For the text-containing cell, return its midpoint in [X, Y] coordinate format. 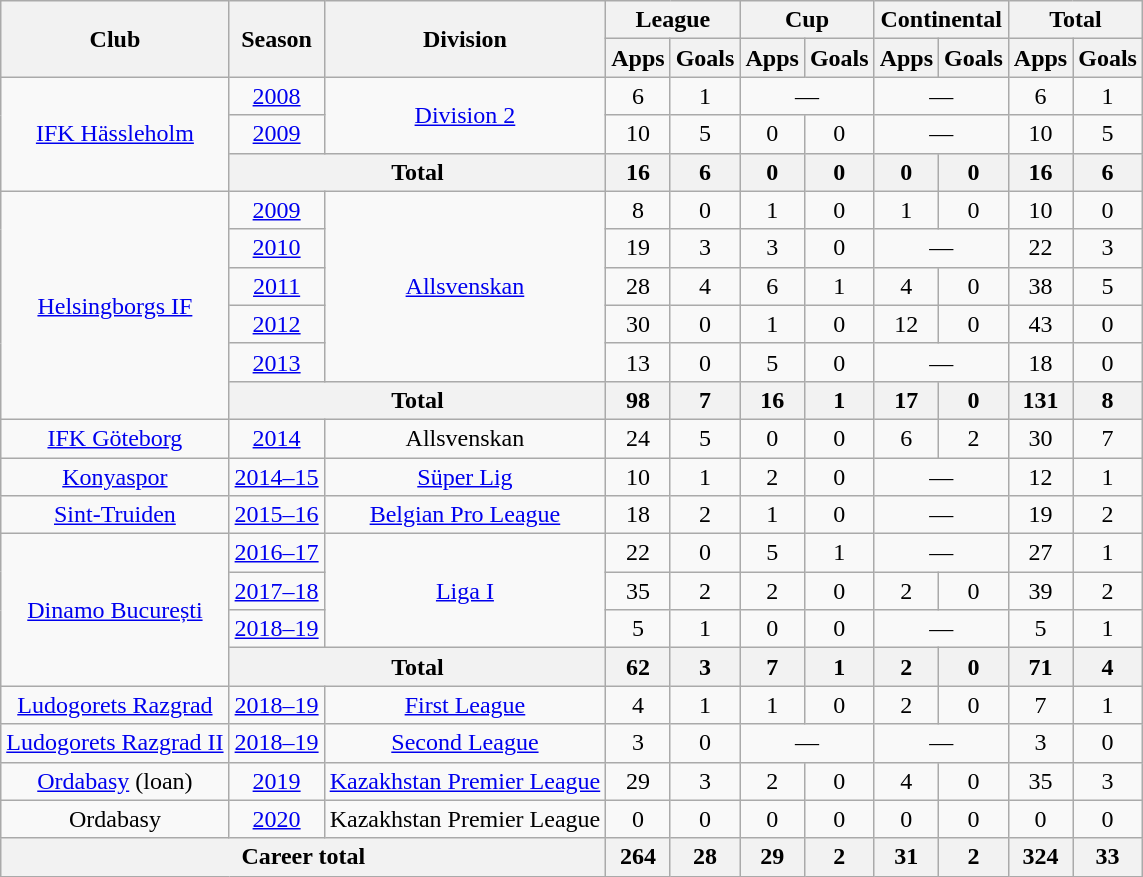
Liga I [465, 591]
Dinamo București [115, 610]
2019 [276, 781]
Ludogorets Razgrad II [115, 743]
324 [1040, 857]
17 [906, 400]
62 [638, 667]
League [673, 20]
2012 [276, 324]
2017–18 [276, 591]
2015–16 [276, 515]
27 [1040, 553]
24 [638, 438]
33 [1108, 857]
IFK Göteborg [115, 438]
Season [276, 39]
Süper Lig [465, 477]
Division [465, 39]
2013 [276, 362]
Ordabasy [115, 819]
Continental [941, 20]
31 [906, 857]
Cup [807, 20]
2011 [276, 286]
Sint-Truiden [115, 515]
Club [115, 39]
43 [1040, 324]
2010 [276, 248]
Career total [304, 857]
13 [638, 362]
Belgian Pro League [465, 515]
2014–15 [276, 477]
Konyaspor [115, 477]
2020 [276, 819]
2014 [276, 438]
98 [638, 400]
Helsingborgs IF [115, 305]
71 [1040, 667]
Division 2 [465, 115]
2008 [276, 96]
38 [1040, 286]
264 [638, 857]
39 [1040, 591]
IFK Hässleholm [115, 134]
Second League [465, 743]
First League [465, 705]
131 [1040, 400]
Ludogorets Razgrad [115, 705]
Ordabasy (loan) [115, 781]
2016–17 [276, 553]
